From the cell containing the given text, extract its center point as (X, Y) coordinate. 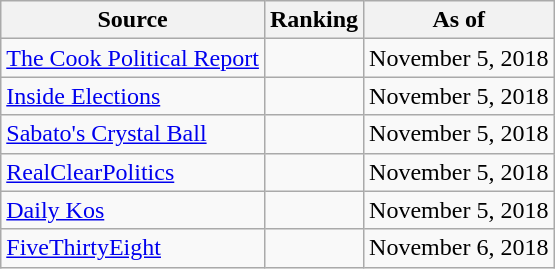
November 6, 2018 (459, 248)
Daily Kos (133, 210)
Source (133, 20)
Inside Elections (133, 96)
RealClearPolitics (133, 172)
Sabato's Crystal Ball (133, 134)
FiveThirtyEight (133, 248)
Ranking (314, 20)
As of (459, 20)
The Cook Political Report (133, 58)
